Detect which cell encompasses the target text, then output its (X, Y) center coordinate. 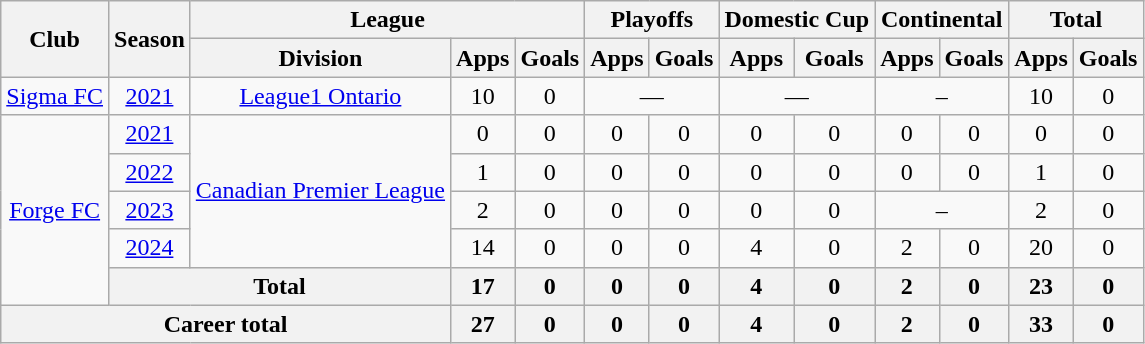
League1 Ontario (320, 96)
17 (483, 286)
33 (1041, 324)
Club (55, 39)
Domestic Cup (797, 20)
Canadian Premier League (320, 191)
27 (483, 324)
23 (1041, 286)
Division (320, 58)
Season (150, 39)
Sigma FC (55, 96)
14 (483, 248)
Playoffs (652, 20)
League (387, 20)
Career total (226, 324)
2022 (150, 172)
Forge FC (55, 210)
2024 (150, 248)
20 (1041, 248)
2023 (150, 210)
Continental (942, 20)
